Capture the cell that displays the provided text and extract its (x, y) central coordinate. 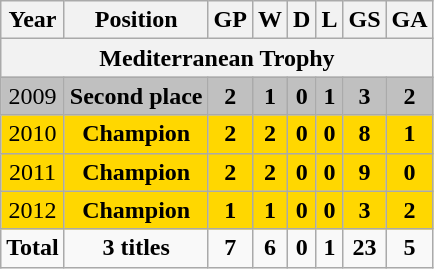
GP (230, 20)
Total (33, 248)
2010 (33, 134)
Year (33, 20)
2009 (33, 96)
23 (364, 248)
W (270, 20)
GA (410, 20)
Second place (136, 96)
8 (364, 134)
2012 (33, 210)
2011 (33, 172)
9 (364, 172)
D (301, 20)
3 titles (136, 248)
GS (364, 20)
Position (136, 20)
Mediterranean Trophy (217, 58)
6 (270, 248)
5 (410, 248)
7 (230, 248)
L (330, 20)
